From the cell containing the given text, extract its center point as [x, y] coordinate. 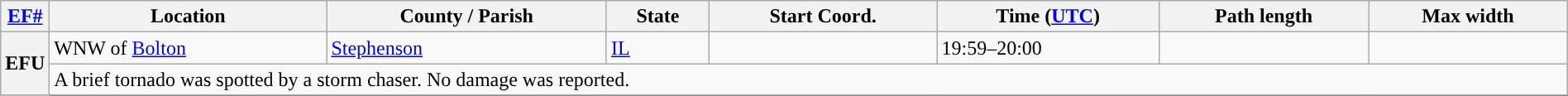
State [657, 17]
19:59–20:00 [1048, 48]
WNW of Bolton [189, 48]
IL [657, 48]
A brief tornado was spotted by a storm chaser. No damage was reported. [809, 79]
Location [189, 17]
EFU [25, 64]
Max width [1469, 17]
Time (UTC) [1048, 17]
EF# [25, 17]
Start Coord. [823, 17]
Path length [1264, 17]
County / Parish [466, 17]
Stephenson [466, 48]
